Scan for the cell matching the given text and deliver its (x, y) coordinate at center. 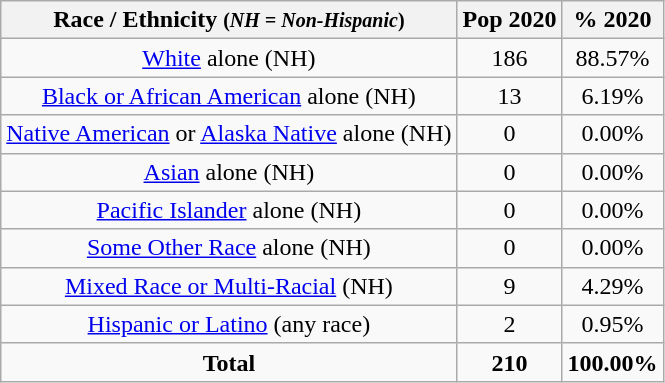
210 (510, 362)
186 (510, 58)
Asian alone (NH) (229, 172)
Total (229, 362)
Pop 2020 (510, 20)
88.57% (612, 58)
% 2020 (612, 20)
Mixed Race or Multi-Racial (NH) (229, 286)
9 (510, 286)
Black or African American alone (NH) (229, 96)
4.29% (612, 286)
Some Other Race alone (NH) (229, 248)
White alone (NH) (229, 58)
6.19% (612, 96)
13 (510, 96)
0.95% (612, 324)
Native American or Alaska Native alone (NH) (229, 134)
2 (510, 324)
Pacific Islander alone (NH) (229, 210)
Race / Ethnicity (NH = Non-Hispanic) (229, 20)
100.00% (612, 362)
Hispanic or Latino (any race) (229, 324)
